For the text-containing cell, return its midpoint in (X, Y) coordinate format. 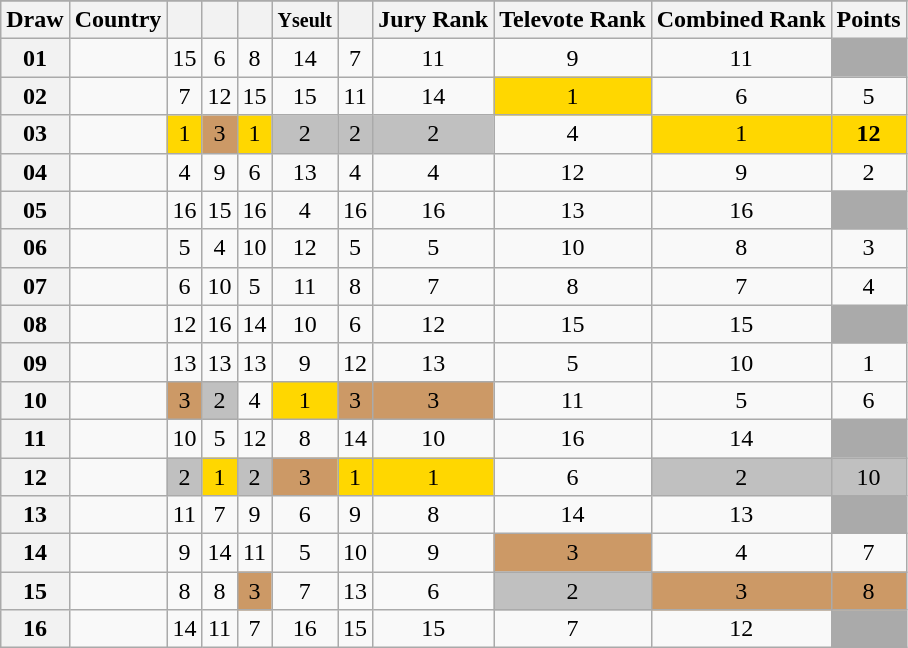
07 (35, 286)
Combined Rank (741, 20)
Yseult (305, 20)
01 (35, 58)
Televote Rank (573, 20)
06 (35, 248)
09 (35, 362)
08 (35, 324)
Country (118, 20)
Jury Rank (434, 20)
05 (35, 210)
04 (35, 172)
Draw (35, 20)
02 (35, 96)
Points (868, 20)
03 (35, 134)
